Determine the (X, Y) coordinate at the center of the cell enclosing the given text.  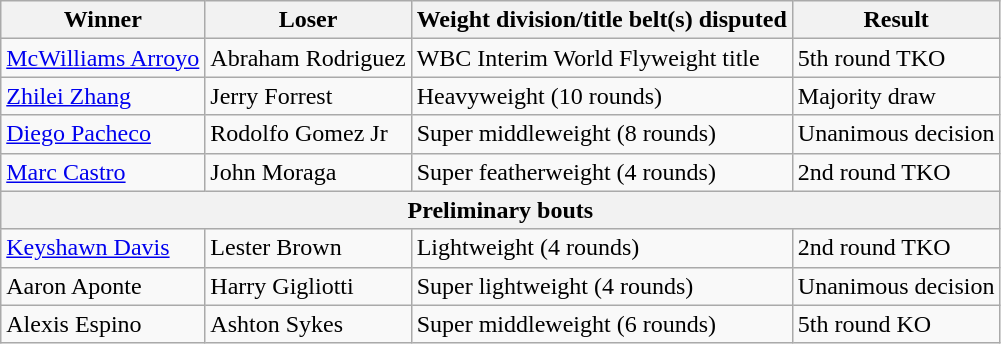
Harry Gigliotti (308, 286)
Abraham Rodriguez (308, 58)
Heavyweight (10 rounds) (602, 96)
Preliminary bouts (500, 210)
Loser (308, 20)
Jerry Forrest (308, 96)
WBC Interim World Flyweight title (602, 58)
Result (896, 20)
Alexis Espino (103, 324)
Diego Pacheco (103, 134)
Super featherweight (4 rounds) (602, 172)
5th round KO (896, 324)
5th round TKO (896, 58)
Keyshawn Davis (103, 248)
Super lightweight (4 rounds) (602, 286)
Lightweight (4 rounds) (602, 248)
Rodolfo Gomez Jr (308, 134)
Marc Castro (103, 172)
Aaron Aponte (103, 286)
Winner (103, 20)
Weight division/title belt(s) disputed (602, 20)
Super middleweight (6 rounds) (602, 324)
McWilliams Arroyo (103, 58)
Lester Brown (308, 248)
Ashton Sykes (308, 324)
John Moraga (308, 172)
Majority draw (896, 96)
Zhilei Zhang (103, 96)
Super middleweight (8 rounds) (602, 134)
